From the cell containing the given text, extract its center point as (X, Y) coordinate. 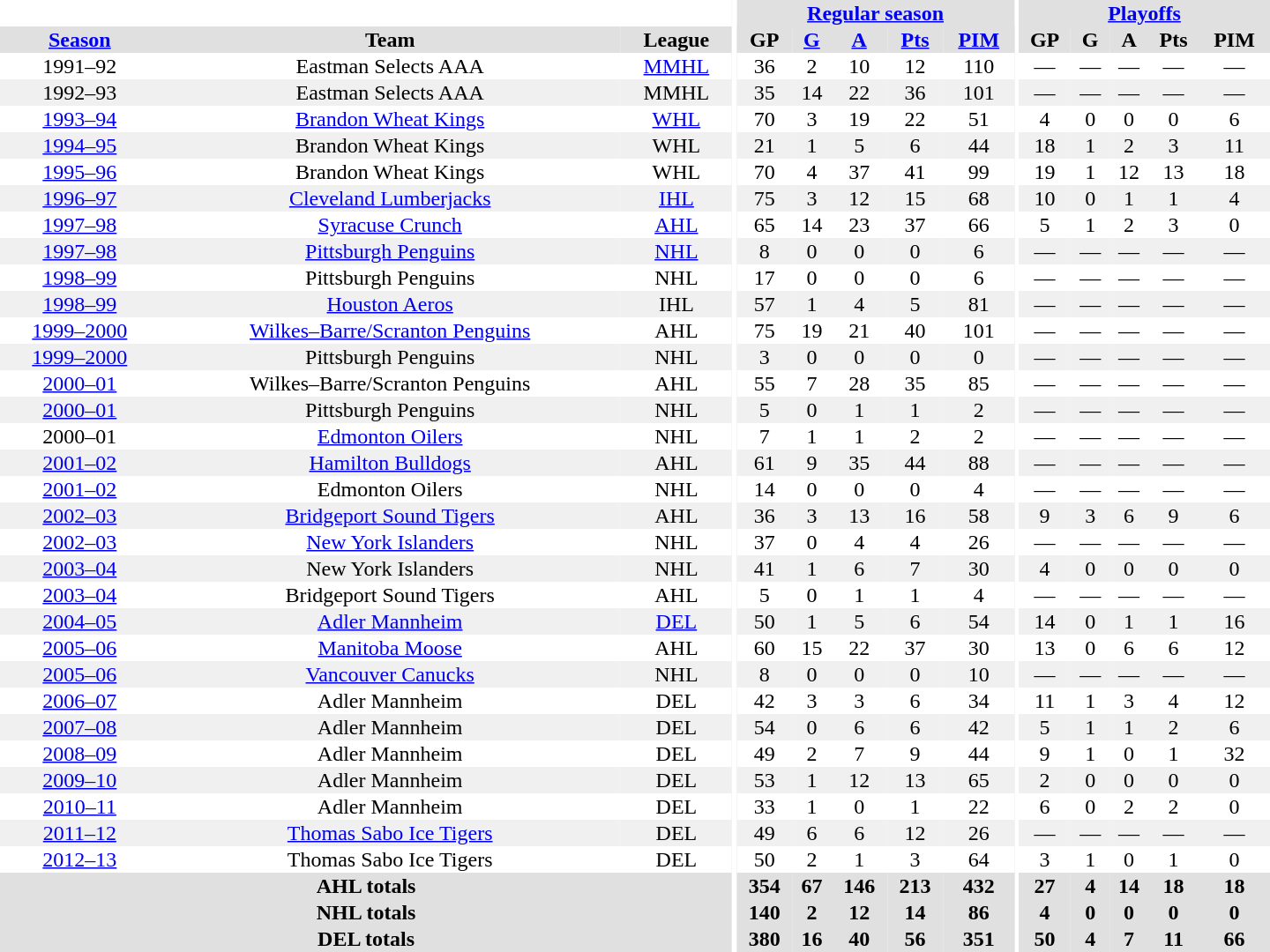
33 (764, 807)
1996–97 (79, 198)
55 (764, 383)
Regular season (875, 13)
34 (979, 701)
380 (764, 939)
League (676, 40)
81 (979, 304)
Team (390, 40)
88 (979, 463)
1992–93 (79, 93)
Hamilton Bulldogs (390, 463)
2006–07 (79, 701)
1991–92 (79, 66)
351 (979, 939)
DEL totals (366, 939)
110 (979, 66)
32 (1235, 754)
2011–12 (79, 833)
56 (915, 939)
2012–13 (79, 859)
Syracuse Crunch (390, 225)
1993–94 (79, 119)
51 (979, 119)
140 (764, 912)
85 (979, 383)
2004–05 (79, 621)
Vancouver Canucks (390, 674)
68 (979, 198)
Cleveland Lumberjacks (390, 198)
64 (979, 859)
57 (764, 304)
2007–08 (79, 727)
61 (764, 463)
Houston Aeros (390, 304)
58 (979, 516)
Playoffs (1145, 13)
213 (915, 886)
23 (859, 225)
2008–09 (79, 754)
1994–95 (79, 145)
28 (859, 383)
2010–11 (79, 807)
AHL totals (366, 886)
2009–10 (79, 780)
354 (764, 886)
86 (979, 912)
Manitoba Moose (390, 648)
99 (979, 172)
53 (764, 780)
27 (1044, 886)
1995–96 (79, 172)
17 (764, 278)
432 (979, 886)
146 (859, 886)
60 (764, 648)
67 (811, 886)
NHL totals (366, 912)
Season (79, 40)
